Output the [X, Y] coordinate of the center of the cell containing the given text.  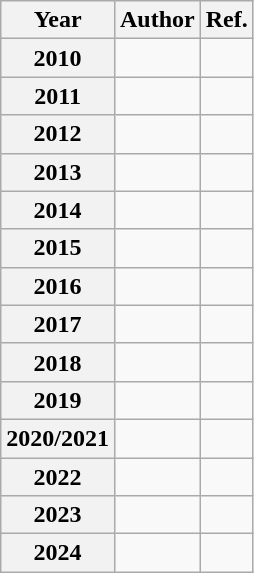
2017 [58, 324]
2012 [58, 134]
2019 [58, 400]
2013 [58, 172]
2016 [58, 286]
2015 [58, 248]
2020/2021 [58, 438]
2018 [58, 362]
2022 [58, 477]
2024 [58, 553]
Author [157, 20]
2014 [58, 210]
2023 [58, 515]
Ref. [226, 20]
2010 [58, 58]
2011 [58, 96]
Year [58, 20]
